Output the [X, Y] coordinate of the center of the cell containing the given text.  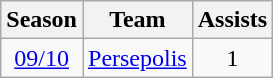
Team [137, 20]
Season [42, 20]
Assists [232, 20]
Persepolis [137, 58]
1 [232, 58]
09/10 [42, 58]
